Scan for the cell matching the given text and deliver its [x, y] coordinate at center. 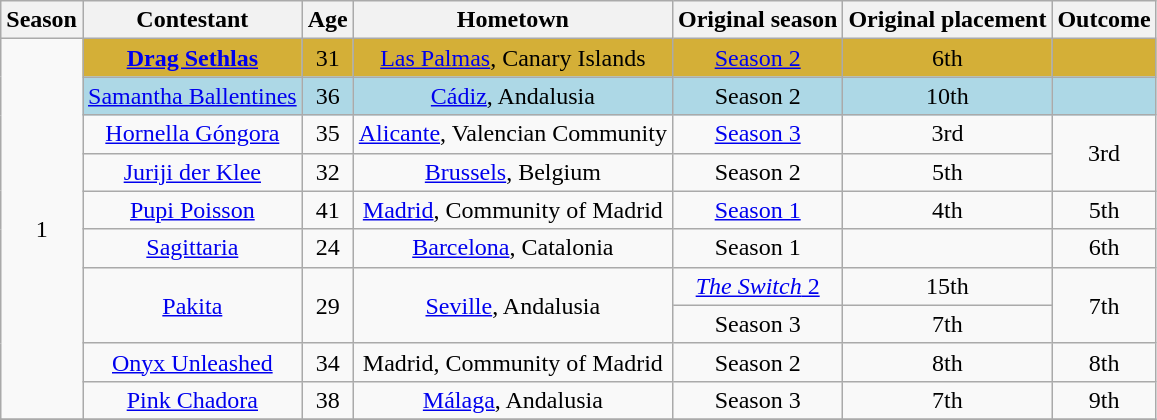
29 [328, 305]
Age [328, 20]
Hometown [512, 20]
Samantha Ballentines [192, 96]
34 [328, 362]
Seville, Andalusia [512, 305]
Barcelona, Catalonia [512, 248]
10th [948, 96]
The Switch 2 [757, 286]
Original placement [948, 20]
24 [328, 248]
Brussels, Belgium [512, 172]
4th [948, 210]
Málaga, Andalusia [512, 400]
35 [328, 134]
Contestant [192, 20]
1 [42, 230]
41 [328, 210]
Pink Chadora [192, 400]
Juriji der Klee [192, 172]
32 [328, 172]
Onyx Unleashed [192, 362]
Outcome [1104, 20]
Sagittaria [192, 248]
36 [328, 96]
38 [328, 400]
Hornella Góngora [192, 134]
Alicante, Valencian Community [512, 134]
Season [42, 20]
Cádiz, Andalusia [512, 96]
31 [328, 58]
9th [1104, 400]
15th [948, 286]
Drag Sethlas [192, 58]
Original season [757, 20]
Las Palmas, Canary Islands [512, 58]
Pakita [192, 305]
Pupi Poisson [192, 210]
